Return the [x, y] coordinate for the center point of the cell that contains the specified text.  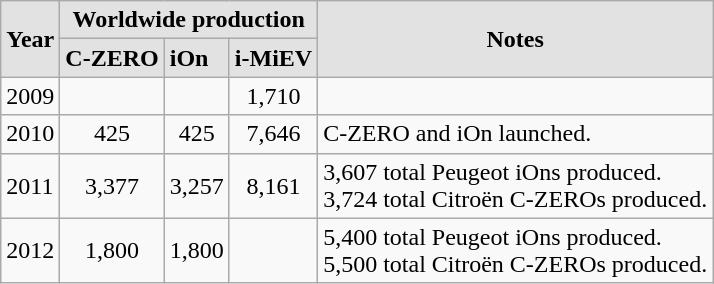
3,607 total Peugeot iOns produced.3,724 total Citroën C-ZEROs produced. [516, 186]
Notes [516, 39]
3,377 [112, 186]
Worldwide production [189, 20]
iOn [196, 58]
2010 [30, 134]
1,710 [273, 96]
2011 [30, 186]
C-ZERO and iOn launched. [516, 134]
2009 [30, 96]
Year [30, 39]
7,646 [273, 134]
3,257 [196, 186]
2012 [30, 250]
5,400 total Peugeot iOns produced.5,500 total Citroën C-ZEROs produced. [516, 250]
i-MiEV [273, 58]
C-ZERO [112, 58]
8,161 [273, 186]
